Search for the cell housing the specified text and yield its (X, Y) center coordinate. 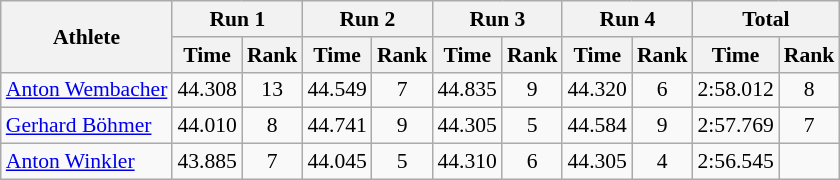
Total (766, 19)
44.584 (596, 126)
44.045 (336, 162)
44.835 (466, 90)
4 (662, 162)
13 (272, 90)
Run 2 (367, 19)
Anton Wembacher (87, 90)
44.320 (596, 90)
44.741 (336, 126)
44.010 (206, 126)
2:58.012 (736, 90)
Run 3 (497, 19)
43.885 (206, 162)
44.549 (336, 90)
Run 4 (627, 19)
Run 1 (237, 19)
2:57.769 (736, 126)
44.310 (466, 162)
Gerhard Böhmer (87, 126)
Athlete (87, 36)
Anton Winkler (87, 162)
44.308 (206, 90)
2:56.545 (736, 162)
